From the cell containing the given text, extract its center point as [x, y] coordinate. 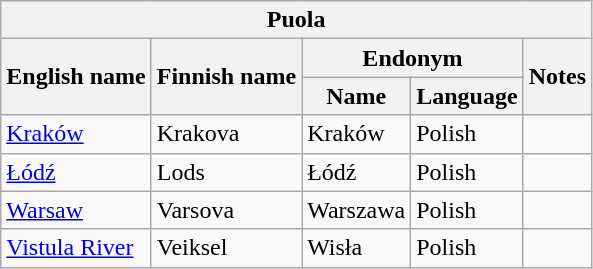
Vistula River [76, 248]
Warsaw [76, 210]
Veiksel [226, 248]
Puola [296, 20]
English name [76, 77]
Finnish name [226, 77]
Name [356, 96]
Endonym [413, 58]
Lods [226, 172]
Warszawa [356, 210]
Varsova [226, 210]
Language [467, 96]
Krakova [226, 134]
Notes [557, 77]
Wisła [356, 248]
